Return [X, Y] of the center of cell containing provided text 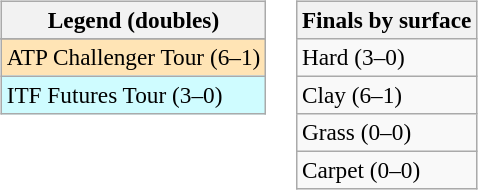
Grass (0–0) [387, 133]
Legend (doubles) [133, 20]
Finals by surface [387, 20]
Carpet (0–0) [387, 171]
Hard (3–0) [387, 57]
ATP Challenger Tour (6–1) [133, 57]
Clay (6–1) [387, 95]
ITF Futures Tour (3–0) [133, 95]
